Identify which cell holds the provided text, then report its (x, y) central coordinate. 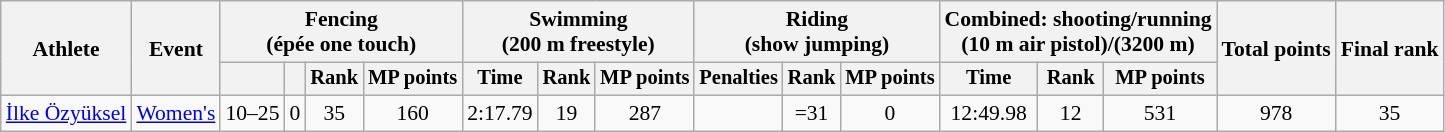
19 (567, 114)
Riding(show jumping) (816, 32)
Swimming(200 m freestyle) (578, 32)
160 (412, 114)
12:49.98 (988, 114)
Fencing(épée one touch) (341, 32)
Penalties (738, 79)
978 (1276, 114)
Women's (176, 114)
Athlete (66, 48)
=31 (812, 114)
Event (176, 48)
12 (1071, 114)
İlke Özyüksel (66, 114)
Combined: shooting/running(10 m air pistol)/(3200 m) (1078, 32)
2:17.79 (500, 114)
287 (644, 114)
Total points (1276, 48)
531 (1160, 114)
10–25 (252, 114)
Final rank (1390, 48)
